Provide the [X, Y] coordinate of the cell's center where the given text is located.  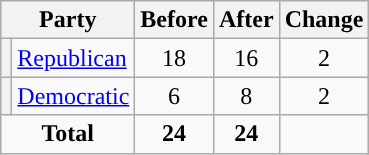
18 [174, 58]
6 [174, 96]
8 [246, 96]
Before [174, 20]
Republican [74, 58]
Party [68, 20]
Total [68, 134]
Change [324, 20]
Democratic [74, 96]
16 [246, 58]
After [246, 20]
